Return (X, Y) of the center of cell containing provided text 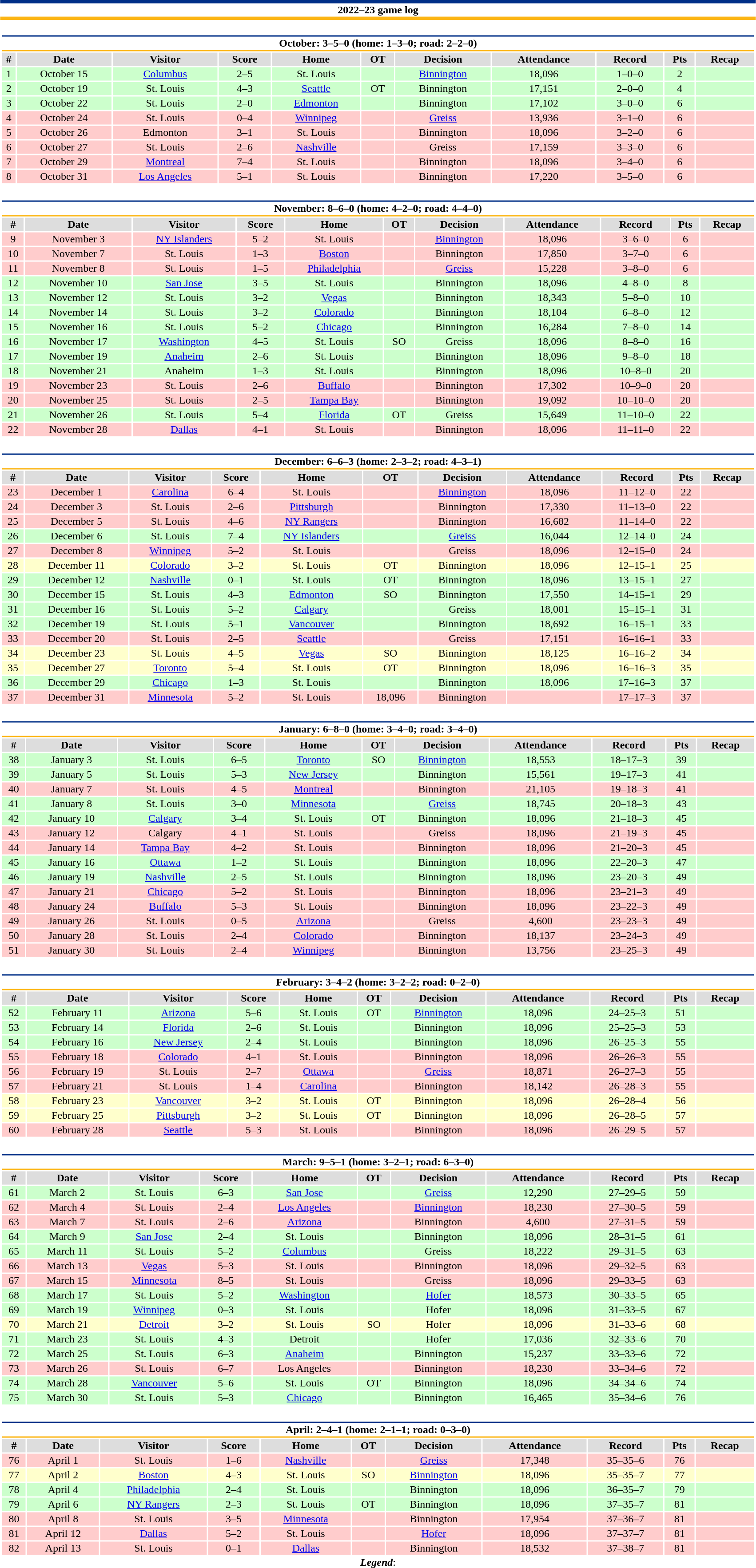
3–1–0 (630, 118)
18,001 (554, 610)
April 1 (63, 1460)
5–8–0 (636, 298)
15,649 (553, 415)
October 29 (64, 162)
26–28–5 (627, 1116)
2–0 (245, 103)
December 6 (76, 536)
73 (14, 1369)
7 (9, 162)
69 (14, 1310)
January 26 (71, 921)
April 8 (63, 1519)
19–18–3 (629, 789)
19–17–3 (629, 775)
March 30 (68, 1398)
March 13 (68, 1266)
April 12 (63, 1534)
March 17 (68, 1295)
36 (13, 682)
13 (13, 298)
1–4 (253, 1086)
15–15–1 (637, 610)
10–8–0 (636, 371)
April 6 (63, 1505)
1 (9, 74)
33–33–6 (627, 1354)
1–2 (239, 863)
October 15 (64, 74)
January: 6–8–0 (home: 3–4–0; road: 3–4–0) (378, 729)
November 10 (78, 283)
11–13–0 (637, 507)
26–29–5 (627, 1130)
18,222 (538, 1251)
37–38–7 (625, 1548)
35–35–7 (625, 1475)
December 31 (76, 697)
48 (13, 906)
19 (13, 386)
58 (14, 1101)
November 21 (78, 371)
16,682 (554, 522)
12–15–0 (637, 551)
23 (13, 492)
November 17 (78, 341)
30 (13, 594)
April 2 (63, 1475)
30–33–5 (627, 1295)
2022–23 game log (378, 10)
11–12–0 (637, 492)
January 7 (71, 789)
3–0 (239, 804)
16,044 (554, 536)
15,228 (553, 269)
February 11 (77, 1013)
16,465 (538, 1398)
October 24 (64, 118)
November 16 (78, 327)
75 (14, 1398)
10–10–0 (636, 400)
37–37–7 (625, 1534)
32–33–6 (627, 1339)
3–7–0 (636, 253)
October: 3–5–0 (home: 1–3–0; road: 2–2–0) (378, 44)
December 27 (76, 668)
18,553 (540, 760)
5 (9, 133)
28–31–5 (627, 1236)
17,550 (554, 594)
December 8 (76, 551)
3–0–0 (630, 103)
January 16 (71, 863)
March: 9–5–1 (home: 3–2–1; road: 6–3–0) (378, 1162)
16–16–1 (637, 639)
November 25 (78, 400)
11–14–0 (637, 522)
November 23 (78, 386)
January 8 (71, 804)
26–28–4 (627, 1101)
October 26 (64, 133)
9 (13, 239)
November 26 (78, 415)
35–34–6 (627, 1398)
17,330 (554, 507)
26 (13, 536)
25–25–3 (627, 1028)
21 (13, 415)
March 28 (68, 1383)
October 19 (64, 88)
18,104 (553, 312)
January 21 (71, 892)
12–15–1 (637, 565)
March 19 (68, 1310)
November 3 (78, 239)
1–5 (260, 269)
26–26–3 (627, 1057)
January 30 (71, 950)
14–15–1 (637, 594)
3–2–0 (630, 133)
33–34–6 (627, 1369)
December 12 (76, 580)
22–20–3 (629, 863)
October 31 (64, 176)
71 (14, 1339)
March 23 (68, 1339)
18,343 (553, 298)
November: 8–6–0 (home: 4–2–0; road: 4–4–0) (378, 209)
2–3 (234, 1505)
78 (14, 1489)
11–10–0 (636, 415)
November 14 (78, 312)
December 16 (76, 610)
16–15–1 (637, 624)
1–0–0 (630, 74)
0–5 (239, 921)
42 (13, 818)
11–11–0 (636, 429)
April 13 (63, 1548)
February 28 (77, 1130)
23–24–3 (629, 935)
March 7 (68, 1222)
2–7 (253, 1071)
3–4 (239, 818)
November 7 (78, 253)
February 14 (77, 1028)
December: 6–6–3 (home: 2–3–2; road: 4–3–1) (378, 462)
January 14 (71, 847)
January 24 (71, 906)
12,290 (538, 1193)
15,237 (538, 1354)
27–29–5 (627, 1193)
27–31–5 (627, 1222)
January 3 (71, 760)
2–0–0 (630, 88)
36–35–7 (625, 1489)
17–17–3 (637, 697)
21–18–3 (629, 818)
50 (13, 935)
March 25 (68, 1354)
21–19–3 (629, 833)
17,220 (544, 176)
18,871 (538, 1071)
February 25 (77, 1116)
13,936 (544, 118)
January 19 (71, 877)
60 (14, 1130)
37–35–7 (625, 1505)
19,092 (553, 400)
23–25–3 (629, 950)
8–8–0 (636, 341)
9–8–0 (636, 356)
3–5–0 (630, 176)
66 (14, 1266)
3–3–0 (630, 147)
17,102 (544, 103)
64 (14, 1236)
23–20–3 (629, 877)
4–6 (236, 522)
26–28–3 (627, 1086)
October 27 (64, 147)
37–36–7 (625, 1519)
6–8–0 (636, 312)
6–4 (236, 492)
March 2 (68, 1193)
December 1 (76, 492)
11 (13, 269)
34–34–6 (627, 1383)
0–4 (245, 118)
February 21 (77, 1086)
16–16–2 (637, 653)
17–16–3 (637, 682)
10–9–0 (636, 386)
18,532 (535, 1548)
4–8–0 (636, 283)
3–8–0 (636, 269)
December 29 (76, 682)
February: 3–4–2 (home: 3–2–2; road: 0–2–0) (378, 982)
18,125 (554, 653)
March 26 (68, 1369)
23–23–3 (629, 921)
21,105 (540, 789)
12–14–0 (637, 536)
17,302 (553, 386)
December 5 (76, 522)
6–5 (239, 760)
80 (14, 1519)
1–6 (234, 1460)
December 23 (76, 653)
18,142 (538, 1086)
21–20–3 (629, 847)
March 11 (68, 1251)
18,137 (540, 935)
January 5 (71, 775)
3–1 (245, 133)
31–33–6 (627, 1324)
17,850 (553, 253)
62 (14, 1207)
82 (14, 1548)
December 3 (76, 507)
13–15–1 (637, 580)
46 (13, 877)
November 12 (78, 298)
April: 2–4–1 (home: 2–1–1; road: 0–3–0) (378, 1429)
January 10 (71, 818)
20–18–3 (629, 804)
31–33–5 (627, 1310)
17,159 (544, 147)
17,954 (535, 1519)
18,692 (554, 624)
6–7 (226, 1369)
40 (13, 789)
November 28 (78, 429)
26–25–3 (627, 1042)
February 18 (77, 1057)
4–2 (239, 847)
29–31–5 (627, 1251)
15,561 (540, 775)
February 19 (77, 1071)
28 (13, 565)
44 (13, 847)
18,573 (538, 1295)
0–3 (226, 1310)
December 11 (76, 565)
March 15 (68, 1281)
13,756 (540, 950)
April 4 (63, 1489)
8–5 (226, 1281)
3–6–0 (636, 239)
17 (13, 356)
February 23 (77, 1101)
March 21 (68, 1324)
17,036 (538, 1339)
January 28 (71, 935)
26–27–3 (627, 1071)
27–30–5 (627, 1207)
29–32–5 (627, 1266)
January 12 (71, 833)
18,745 (540, 804)
17,348 (535, 1460)
35–35–6 (625, 1460)
32 (13, 624)
February 16 (77, 1042)
16,284 (553, 327)
7–8–0 (636, 327)
November 19 (78, 356)
December 15 (76, 594)
March 9 (68, 1236)
October 22 (64, 103)
December 20 (76, 639)
March 4 (68, 1207)
23–21–3 (629, 892)
23–22–3 (629, 906)
3–4–0 (630, 162)
December 19 (76, 624)
November 8 (78, 269)
52 (14, 1013)
15 (13, 327)
38 (13, 760)
29–33–5 (627, 1281)
3 (9, 103)
54 (14, 1042)
24–25–3 (627, 1013)
16–16–3 (637, 668)
18–17–3 (629, 760)
